Pinpoint the cell where the given text exists, returning its (X, Y) midpoint coordinate. 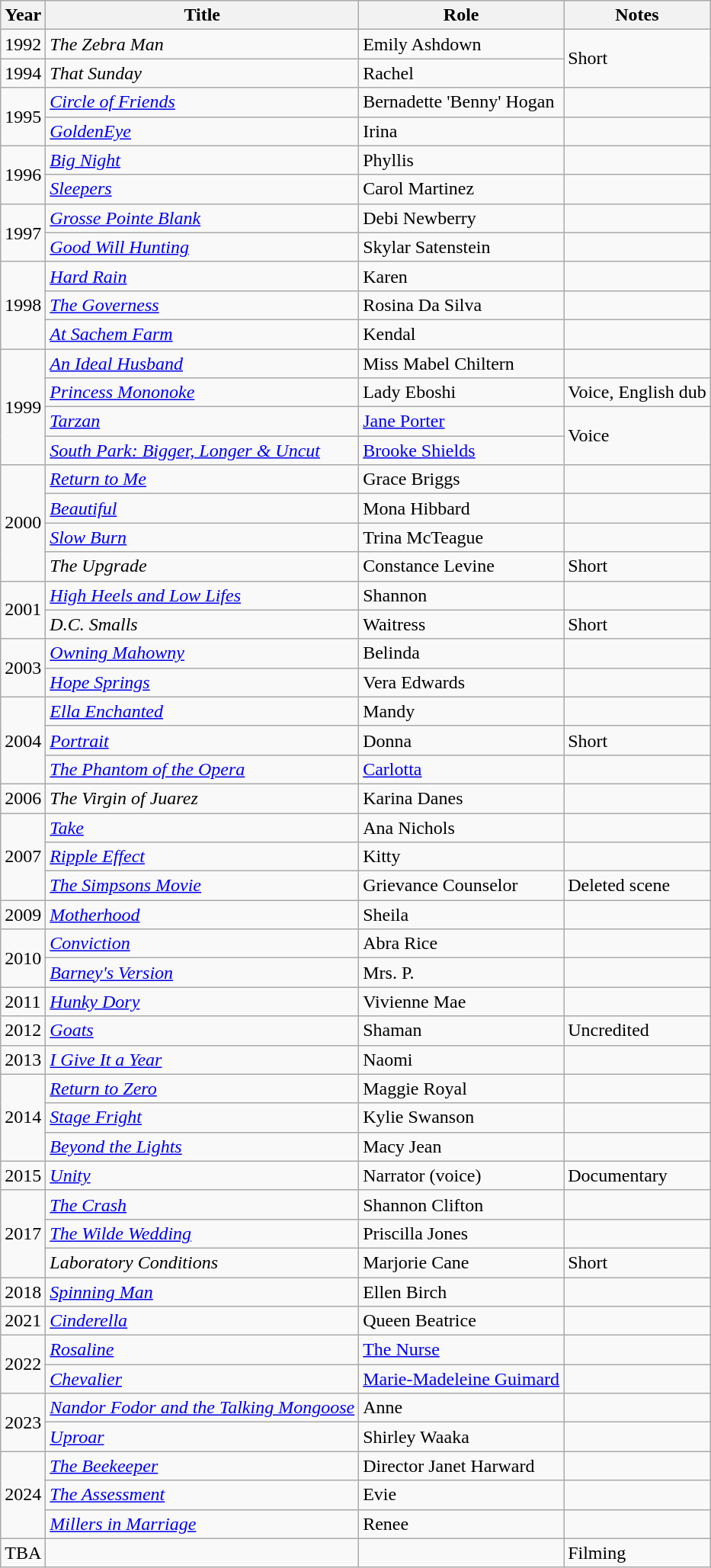
Mona Hibbard (462, 508)
2012 (23, 1031)
Voice, English dub (637, 393)
Maggie Royal (462, 1089)
The Nurse (462, 1350)
1992 (23, 44)
1997 (23, 232)
The Wilde Wedding (203, 1233)
2023 (23, 1422)
Debi Newberry (462, 218)
Slow Burn (203, 537)
Rosaline (203, 1350)
Belinda (462, 653)
That Sunday (203, 73)
Notes (637, 15)
Kylie Swanson (462, 1117)
2017 (23, 1233)
Lady Eboshi (462, 393)
2000 (23, 523)
Nandor Fodor and the Talking Mongoose (203, 1408)
An Ideal Husband (203, 364)
Goats (203, 1031)
The Crash (203, 1204)
Beyond the Lights (203, 1146)
South Park: Bigger, Longer & Uncut (203, 451)
Kendal (462, 334)
Priscilla Jones (462, 1233)
2003 (23, 668)
2010 (23, 958)
Beautiful (203, 508)
Jane Porter (462, 422)
Tarzan (203, 422)
Princess Mononoke (203, 393)
Mandy (462, 711)
Constance Levine (462, 566)
2006 (23, 798)
Shaman (462, 1031)
Return to Me (203, 479)
Shannon (462, 595)
2013 (23, 1060)
Waitress (462, 624)
Filming (637, 1553)
Role (462, 15)
Chevalier (203, 1379)
Macy Jean (462, 1146)
Mrs. P. (462, 973)
Deleted scene (637, 886)
Anne (462, 1408)
1994 (23, 73)
1998 (23, 305)
Owning Mahowny (203, 653)
Laboratory Conditions (203, 1262)
Evie (462, 1495)
The Zebra Man (203, 44)
Ellen Birch (462, 1292)
Big Night (203, 160)
Karina Danes (462, 798)
Marjorie Cane (462, 1262)
Emily Ashdown (462, 44)
Cinderella (203, 1321)
Return to Zero (203, 1089)
The Beekeeper (203, 1466)
Portrait (203, 740)
Barney's Version (203, 973)
Grosse Pointe Blank (203, 218)
2001 (23, 610)
The Assessment (203, 1495)
Abra Rice (462, 944)
Karen (462, 276)
Naomi (462, 1060)
Brooke Shields (462, 451)
The Governess (203, 305)
TBA (23, 1553)
Ripple Effect (203, 857)
Conviction (203, 944)
Director Janet Harward (462, 1466)
Good Will Hunting (203, 247)
Rachel (462, 73)
1999 (23, 407)
Year (23, 15)
Renee (462, 1524)
The Upgrade (203, 566)
Shannon Clifton (462, 1204)
Kitty (462, 857)
2014 (23, 1117)
Motherhood (203, 915)
Ana Nichols (462, 827)
2004 (23, 740)
Sheila (462, 915)
Hunky Dory (203, 1002)
At Sachem Farm (203, 334)
Shirley Waaka (462, 1437)
2011 (23, 1002)
I Give It a Year (203, 1060)
Grievance Counselor (462, 886)
Queen Beatrice (462, 1321)
1996 (23, 175)
Take (203, 827)
Title (203, 15)
Narrator (voice) (462, 1175)
Phyllis (462, 160)
Hard Rain (203, 276)
D.C. Smalls (203, 624)
Stage Fright (203, 1117)
Carlotta (462, 769)
Vera Edwards (462, 682)
The Phantom of the Opera (203, 769)
Documentary (637, 1175)
2018 (23, 1292)
Millers in Marriage (203, 1524)
1995 (23, 117)
Marie-Madeleine Guimard (462, 1379)
Vivienne Mae (462, 1002)
2015 (23, 1175)
2021 (23, 1321)
Uproar (203, 1437)
Grace Briggs (462, 479)
Uncredited (637, 1031)
Trina McTeague (462, 537)
The Virgin of Juarez (203, 798)
Donna (462, 740)
2024 (23, 1495)
2007 (23, 856)
Irina (462, 131)
2009 (23, 915)
Miss Mabel Chiltern (462, 364)
Sleepers (203, 189)
Hope Springs (203, 682)
Voice (637, 436)
Skylar Satenstein (462, 247)
The Simpsons Movie (203, 886)
High Heels and Low Lifes (203, 595)
Carol Martinez (462, 189)
2022 (23, 1364)
Rosina Da Silva (462, 305)
Ella Enchanted (203, 711)
GoldenEye (203, 131)
Spinning Man (203, 1292)
Bernadette 'Benny' Hogan (462, 102)
Unity (203, 1175)
Circle of Friends (203, 102)
